Search for the cell housing the specified text and yield its [X, Y] center coordinate. 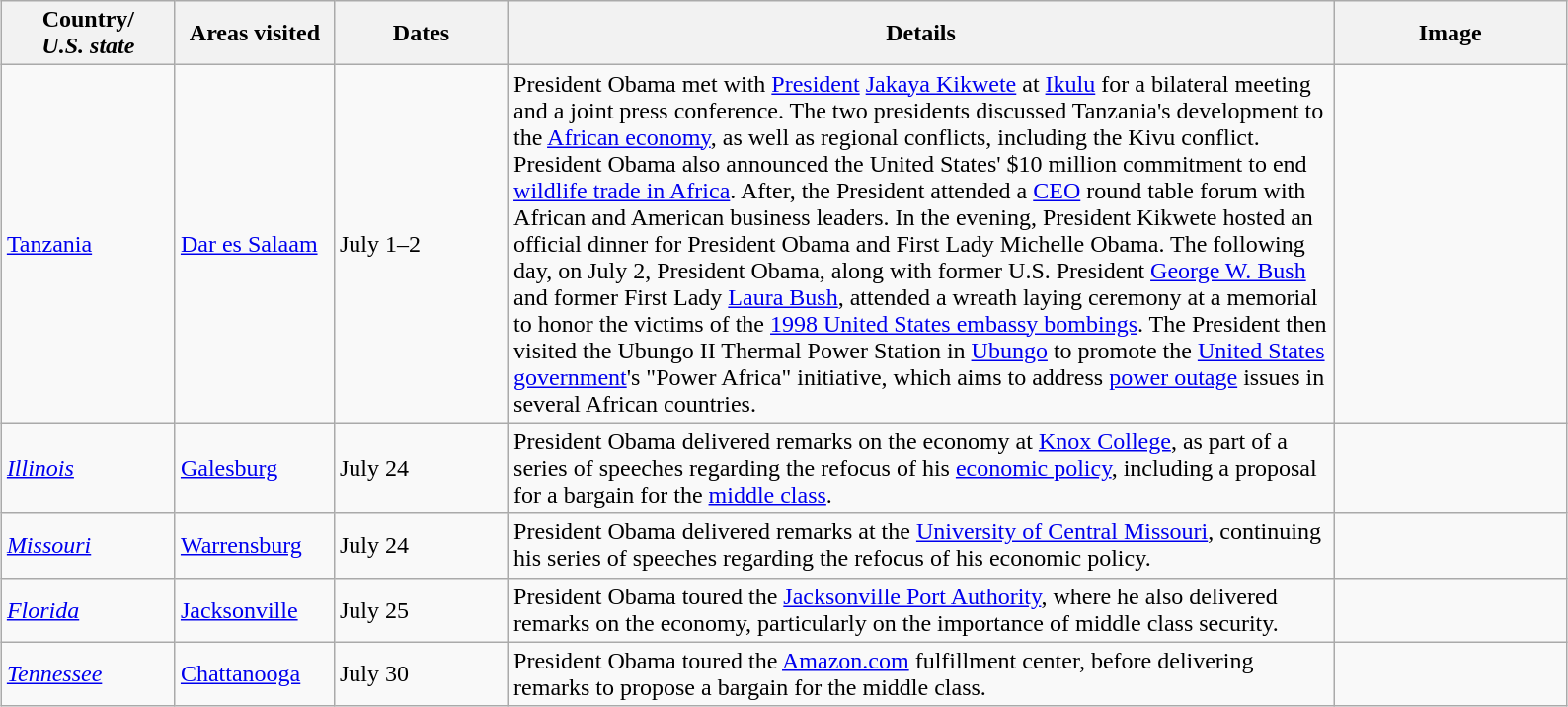
Warrensburg [255, 545]
Dar es Salaam [255, 244]
Chattanooga [255, 673]
Tennessee [88, 673]
Country/U.S. state [88, 34]
Image [1450, 34]
Missouri [88, 545]
President Obama toured the Amazon.com fulfillment center, before delivering remarks to propose a bargain for the middle class. [921, 673]
Tanzania [88, 244]
July 1–2 [421, 244]
Illinois [88, 468]
Details [921, 34]
Areas visited [255, 34]
Florida [88, 610]
Dates [421, 34]
Galesburg [255, 468]
July 25 [421, 610]
July 30 [421, 673]
Jacksonville [255, 610]
